Identify which cell holds the provided text, then report its [x, y] central coordinate. 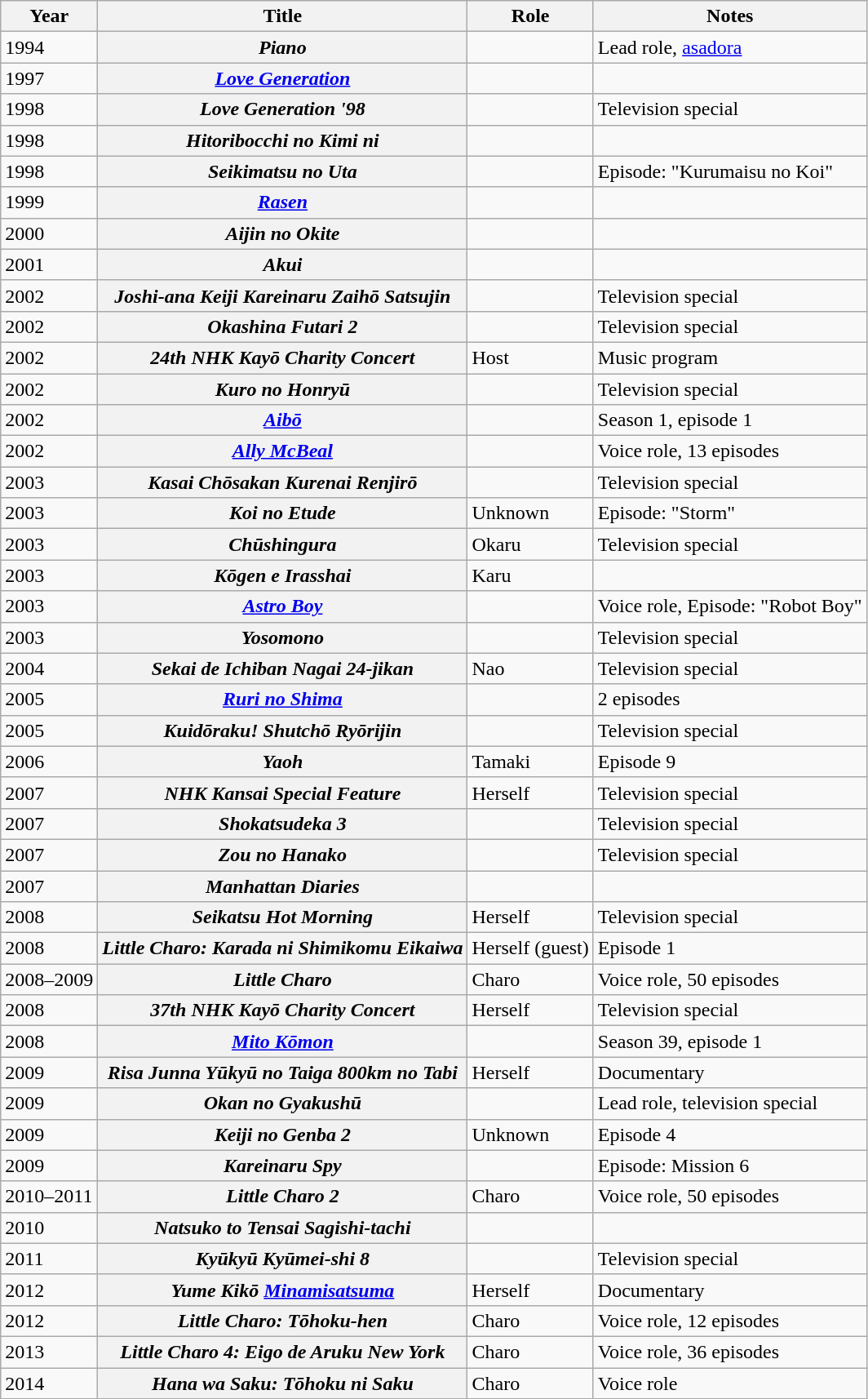
2013 [49, 1352]
Episode: Mission 6 [729, 1166]
1994 [49, 47]
Keiji no Genba 2 [282, 1135]
Music program [729, 358]
Voice role, 12 episodes [729, 1321]
Mito Kōmon [282, 1041]
2004 [49, 668]
2006 [49, 762]
Natsuko to Tensai Sagishi-tachi [282, 1228]
Seikimatsu no Uta [282, 171]
Kuro no Honryū [282, 389]
Love Generation '98 [282, 109]
1997 [49, 78]
Little Charo: Karada ni Shimikomu Eikaiwa [282, 948]
Voice role [729, 1383]
Lead role, asadora [729, 47]
Love Generation [282, 78]
Akui [282, 264]
Kyūkyū Kyūmei-shi 8 [282, 1259]
Episode: "Storm" [729, 513]
Little Charo [282, 979]
Aibō [282, 420]
Ruri no Shima [282, 699]
2011 [49, 1259]
Voice role, Episode: "Robot Boy" [729, 606]
Little Charo 4: Eigo de Aruku New York [282, 1352]
Title [282, 16]
2010 [49, 1228]
Kuidōraku! Shutchō Ryōrijin [282, 731]
NHK Kansai Special Feature [282, 793]
Little Charo: Tōhoku-hen [282, 1321]
2010–2011 [49, 1197]
Koi no Etude [282, 513]
24th NHK Kayō Charity Concert [282, 358]
Piano [282, 47]
37th NHK Kayō Charity Concert [282, 1010]
Host [530, 358]
Kasai Chōsakan Kurenai Renjirō [282, 482]
Okashina Futari 2 [282, 326]
Hana wa Saku: Tōhoku ni Saku [282, 1383]
Little Charo 2 [282, 1197]
Okaru [530, 544]
Voice role, 36 episodes [729, 1352]
Astro Boy [282, 606]
Yosomono [282, 637]
Zou no Hanako [282, 855]
Nao [530, 668]
Episode 9 [729, 762]
Seikatsu Hot Morning [282, 917]
Yaoh [282, 762]
Role [530, 16]
Rasen [282, 202]
Risa Junna Yūkyū no Taiga 800km no Tabi [282, 1073]
Kōgen e Irasshai [282, 575]
Notes [729, 16]
2001 [49, 264]
Episode 1 [729, 948]
Year [49, 16]
Season 39, episode 1 [729, 1041]
Yume Kikō Minamisatsuma [282, 1290]
1999 [49, 202]
2000 [49, 233]
Herself (guest) [530, 948]
Sekai de Ichiban Nagai 24-jikan [282, 668]
Joshi-ana Keiji Kareinaru Zaihō Satsujin [282, 295]
Lead role, television special [729, 1104]
Chūshingura [282, 544]
Voice role, 13 episodes [729, 451]
Episode: "Kurumaisu no Koi" [729, 171]
2014 [49, 1383]
Manhattan Diaries [282, 886]
Ally McBeal [282, 451]
Aijin no Okite [282, 233]
2 episodes [729, 699]
Season 1, episode 1 [729, 420]
2008–2009 [49, 979]
Tamaki [530, 762]
Hitoribocchi no Kimi ni [282, 140]
Kareinaru Spy [282, 1166]
Shokatsudeka 3 [282, 824]
Karu [530, 575]
Episode 4 [729, 1135]
Okan no Gyakushū [282, 1104]
